Locate the cell with the specified text and output its [x, y] center coordinate. 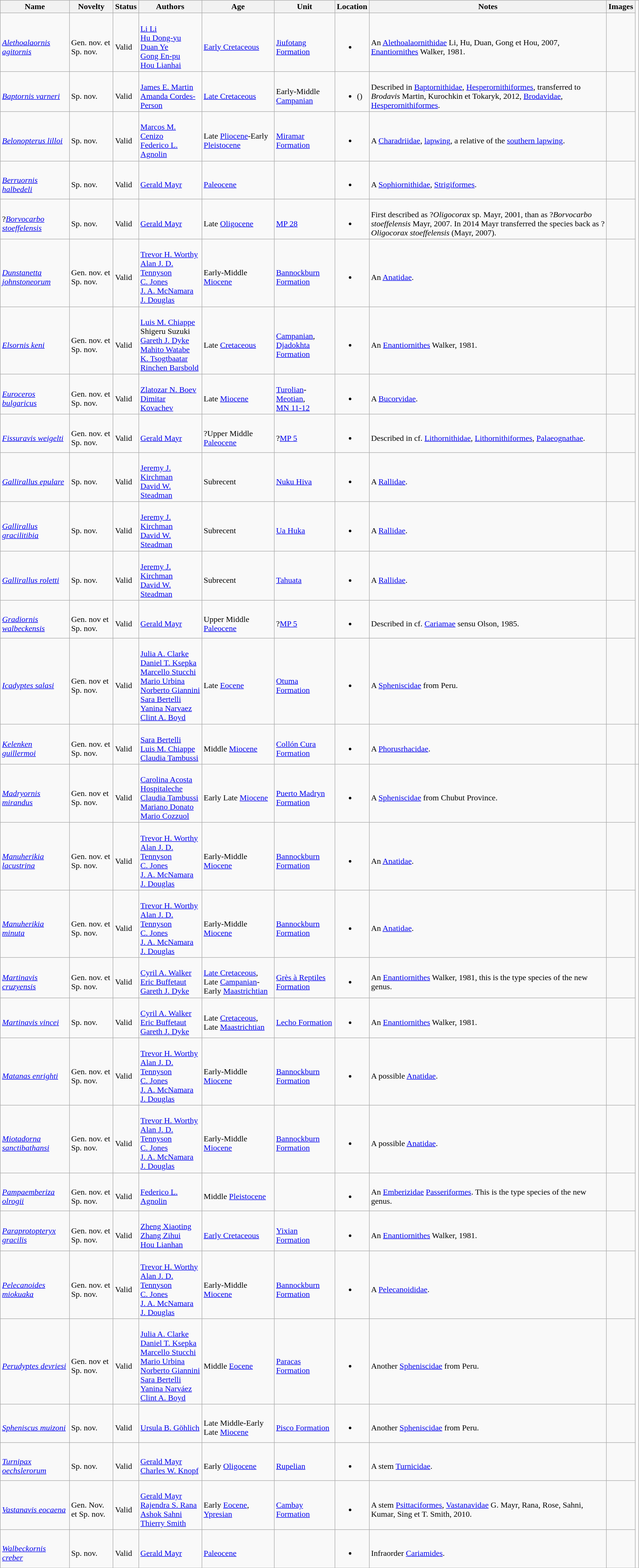
Infraorder Cariamides. [488, 1549]
Gen. Nov. et Sp. nov. [91, 1505]
Otuma Formation [305, 681]
Upper Middle Paleocene [238, 619]
Spheniscus muizoni [35, 1423]
Federico L. Agnolin [170, 1192]
Status [126, 7]
Martinavis cruzyensis [35, 977]
Turnipax oechslerorum [35, 1461]
Vastanavis eocaena [35, 1505]
Julia A. ClarkeDaniel T. KsepkaMarcello StucchiMario UrbinaNorberto GianniniSara BertelliYanina NarvaezClint A. Boyd [170, 681]
Icadyptes salasi [35, 681]
Middle Pleistocene [238, 1192]
Tahuata [305, 576]
A stem Psittaciformes, Vastanavidae G. Mayr, Rana, Rose, Sahni, Kumar, Sing et T. Smith, 2010. [488, 1505]
Zheng XiaotingZhang ZihuiHou Lianhan [170, 1231]
Paraprotopteryx gracilis [35, 1231]
Described in Baptornithidae, Hesperornithiformes, transferred to Brodavis Martin, Kurochkin et Tokaryk, 2012, Brodavidae, Hesperornithiformes. [488, 92]
Yixian Formation [305, 1231]
Carolina Acosta HospitalecheClaudia TambussiMariano DonatoMario Cozzuol [170, 793]
Manuherikia minuta [35, 924]
Gallirallus epulare [35, 477]
Name [35, 7]
Notes [488, 7]
Marcos M. CenizoFederico L. Agnolin [170, 136]
A Bucorvidae. [488, 394]
Late Cretaceous,Late Campanian-Early Maastrichtian [238, 977]
Paracas Formation [305, 1361]
Sara BertelliLuis M. ChiappeClaudia Tambussi [170, 744]
An Enantiornithes Walker, 1981, this is the type species of the new genus. [488, 977]
Late Oligocene [238, 219]
?Borvocarbo stoeffelensis [35, 219]
Late Miocene [238, 394]
() [352, 92]
Li LiHu Dong-yuDuan YeGong En-puHou Lianhai [170, 42]
Martinavis vincei [35, 1018]
Early-Middle Campanian [305, 92]
Campanian,Djadokhta Formation [305, 340]
Matanas enrighti [35, 1072]
Middle Miocene [238, 744]
Miramar Formation [305, 136]
Jiufotang Formation [305, 42]
Gallirallus roletti [35, 576]
A Sophiornithidae, Strigiformes. [488, 180]
Novelty [91, 7]
Pisco Formation [305, 1423]
Ua Huka [305, 526]
Gradiornis walbeckensis [35, 619]
Elsornis keni [35, 340]
Perudyptes devriesi [35, 1361]
MP 28 [305, 219]
Early Eocene,Ypresian [238, 1505]
A Spheniscidae from Chubut Province. [488, 793]
Rupelian [305, 1461]
Authors [170, 7]
Dunstanetta johnstoneorum [35, 273]
Late Cretaceous, Late Maastrichtian [238, 1018]
Age [238, 7]
Belonopterus lilloi [35, 136]
Early Late Miocene [238, 793]
Grès à Reptiles Formation [305, 977]
Miotadorna sanctibathansi [35, 1139]
Described in cf. Lithornithidae, Lithornithiformes, Palaeognathae. [488, 433]
Pampaemberiza olrogii [35, 1192]
A Charadriidae, lapwing, a relative of the southern lapwing. [488, 136]
Described in cf. Cariamae sensu Olson, 1985. [488, 619]
Gerald MayrCharles W. Knopf [170, 1461]
Location [352, 7]
Late Pliocene-Early Pleistocene [238, 136]
Zlatozar N. BoevDimitar Kovachev [170, 394]
Cambay Formation [305, 1505]
A Pelecanoididae. [488, 1285]
An Alethoalaornithidae Li, Hu, Duan, Gong et Hou, 2007, Enantiornithes Walker, 1981. [488, 42]
A Spheniscidae from Peru. [488, 681]
Unit [305, 7]
A stem Turnicidae. [488, 1461]
Lecho Formation [305, 1018]
Berruornis halbedeli [35, 180]
Julia A. ClarkeDaniel T. KsepkaMarcello StucchiMario UrbinaNorberto GianniniSara BertelliYanina NarváezClint A. Boyd [170, 1361]
Fissuravis weigelti [35, 433]
A Phorusrhacidae. [488, 744]
Collón Cura Formation [305, 744]
Early Oligocene [238, 1461]
?Upper Middle Paleocene [238, 433]
Turolian-Meotian,MN 11-12 [305, 394]
Walbeckornis creber [35, 1549]
Gallirallus gracilitibia [35, 526]
Kelenken guillermoi [35, 744]
Middle Eocene [238, 1361]
Pelecanoides miokuaka [35, 1285]
Late Eocene [238, 681]
Gerald MayrRajendra S. RanaAshok SahniThierry Smith [170, 1505]
Puerto Madryn Formation [305, 793]
Euroceros bulgaricus [35, 394]
Baptornis varneri [35, 92]
Madryornis mirandus [35, 793]
An Emberizidae Passeriformes. This is the type species of the new genus. [488, 1192]
Alethoalaornis agitornis [35, 42]
Images [621, 7]
James E. MartinAmanda Cordes-Person [170, 92]
Nuku Hiva [305, 477]
Late Middle-Early Late Miocene [238, 1423]
Luis M. ChiappeShigeru SuzukiGareth J. DykeMahito WatabeK. TsogtbaatarRinchen Barsbold [170, 340]
Ursula B. Göhlich [170, 1423]
Manuherikia lacustrina [35, 856]
